Find where the given text appears and provide that cell's center as [X, Y] coordinate. 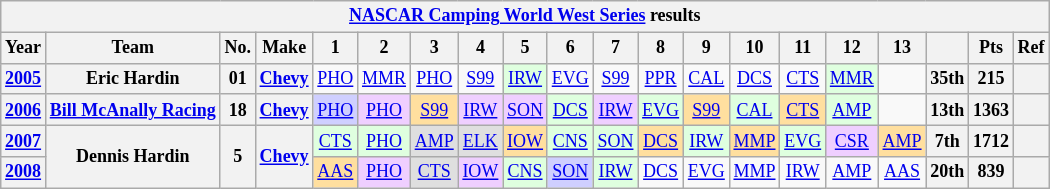
Dennis Hardin [132, 156]
3 [434, 48]
18 [238, 110]
01 [238, 78]
13th [948, 110]
10 [754, 48]
2006 [24, 110]
CSR [852, 140]
7 [616, 48]
12 [852, 48]
1712 [992, 140]
Make [284, 48]
Eric Hardin [132, 78]
20th [948, 172]
PPR [661, 78]
Pts [992, 48]
13 [902, 48]
4 [480, 48]
6 [570, 48]
9 [706, 48]
8 [661, 48]
2008 [24, 172]
839 [992, 172]
2007 [24, 140]
215 [992, 78]
ELK [480, 140]
Ref [1031, 48]
35th [948, 78]
2 [384, 48]
2005 [24, 78]
1 [336, 48]
No. [238, 48]
7th [948, 140]
Bill McAnally Racing [132, 110]
11 [803, 48]
1363 [992, 110]
NASCAR Camping World West Series results [525, 16]
Team [132, 48]
Year [24, 48]
